Return [x, y] of the center of cell containing provided text 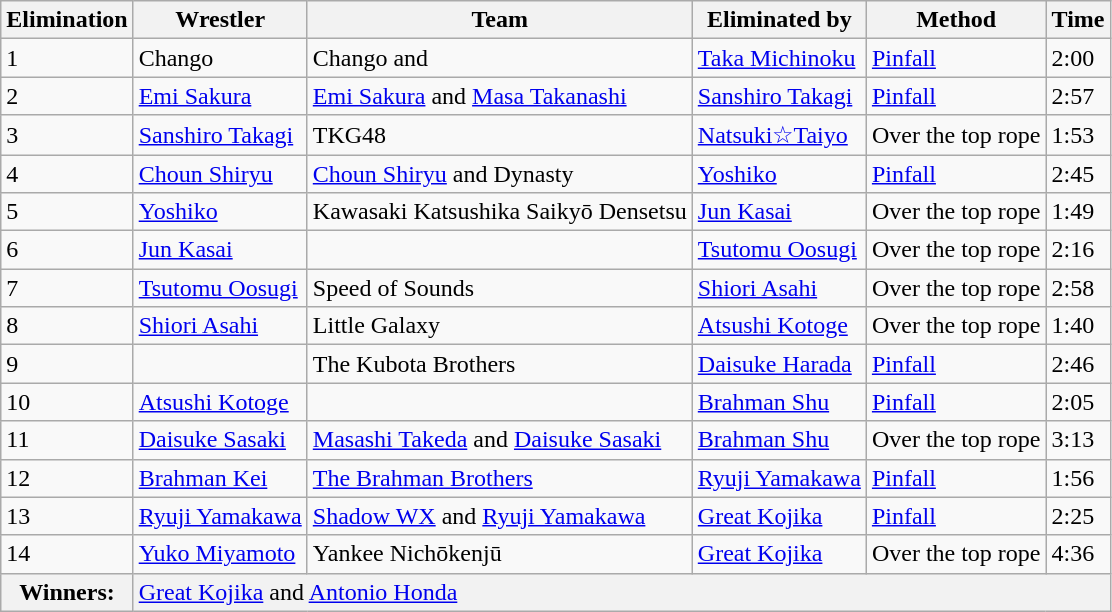
11 [67, 440]
Chango and [500, 58]
Team [500, 20]
2:00 [1078, 58]
6 [67, 250]
TKG48 [500, 135]
Shadow WX and Ryuji Yamakawa [500, 516]
14 [67, 554]
1:53 [1078, 135]
9 [67, 364]
Little Galaxy [500, 326]
13 [67, 516]
1 [67, 58]
Winners: [67, 592]
1:40 [1078, 326]
2:16 [1078, 250]
Elimination [67, 20]
Choun Shiryu [220, 173]
Yankee Nichōkenjū [500, 554]
Wrestler [220, 20]
2:46 [1078, 364]
2:58 [1078, 288]
10 [67, 402]
Eliminated by [779, 20]
Natsuki☆Taiyo [779, 135]
4 [67, 173]
Emi Sakura and Masa Takanashi [500, 96]
Choun Shiryu and Dynasty [500, 173]
The Brahman Brothers [500, 478]
1:49 [1078, 212]
5 [67, 212]
7 [67, 288]
Speed of Sounds [500, 288]
3:13 [1078, 440]
2:05 [1078, 402]
Masashi Takeda and Daisuke Sasaki [500, 440]
3 [67, 135]
4:36 [1078, 554]
8 [67, 326]
2:45 [1078, 173]
Great Kojika and Antonio Honda [622, 592]
Yuko Miyamoto [220, 554]
Kawasaki Katsushika Saikyō Densetsu [500, 212]
Daisuke Sasaki [220, 440]
1:56 [1078, 478]
Brahman Kei [220, 478]
Method [956, 20]
Emi Sakura [220, 96]
Chango [220, 58]
Taka Michinoku [779, 58]
2:25 [1078, 516]
2 [67, 96]
Daisuke Harada [779, 364]
The Kubota Brothers [500, 364]
Time [1078, 20]
12 [67, 478]
2:57 [1078, 96]
